Locate the cell with the specified text and output its (X, Y) center coordinate. 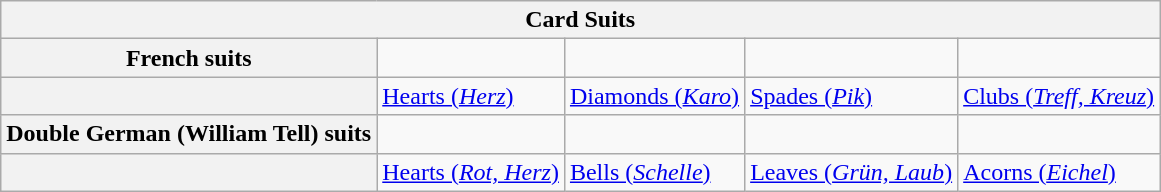
Leaves (Grün, Laub) (852, 172)
Hearts (Rot, Herz) (471, 172)
Bells (Schelle) (654, 172)
French suits (189, 58)
Clubs (Treff, Kreuz) (1059, 96)
Spades (Pik) (852, 96)
Card Suits (580, 20)
Acorns (Eichel) (1059, 172)
Diamonds (Karo) (654, 96)
Hearts (Herz) (471, 96)
Double German (William Tell) suits (189, 134)
